Identify which cell holds the provided text, then report its (X, Y) central coordinate. 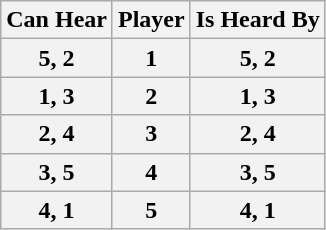
Player (151, 20)
2 (151, 96)
5 (151, 210)
1 (151, 58)
Is Heard By (258, 20)
Can Hear (57, 20)
4 (151, 172)
3 (151, 134)
